Capture the cell that displays the provided text and extract its [x, y] central coordinate. 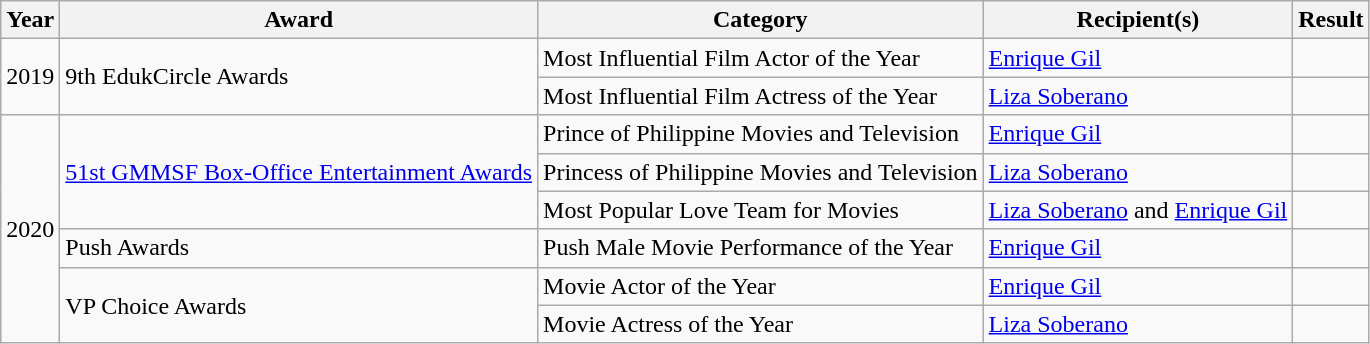
2020 [30, 229]
2019 [30, 77]
Most Influential Film Actress of the Year [761, 96]
VP Choice Awards [299, 305]
Award [299, 20]
Result [1331, 20]
Most Influential Film Actor of the Year [761, 58]
Movie Actor of the Year [761, 286]
Most Popular Love Team for Movies [761, 210]
Push Male Movie Performance of the Year [761, 248]
Category [761, 20]
Year [30, 20]
51st GMMSF Box-Office Entertainment Awards [299, 172]
Princess of Philippine Movies and Television [761, 172]
Liza Soberano and Enrique Gil [1138, 210]
9th EdukCircle Awards [299, 77]
Push Awards [299, 248]
Prince of Philippine Movies and Television [761, 134]
Recipient(s) [1138, 20]
Movie Actress of the Year [761, 324]
